Locate the cell with the specified text and output its [X, Y] center coordinate. 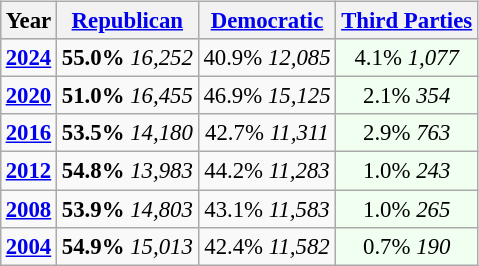
2012 [28, 171]
Republican [128, 21]
55.0% 16,252 [128, 58]
0.7% 190 [407, 246]
2020 [28, 96]
54.9% 15,013 [128, 246]
2008 [28, 209]
46.9% 15,125 [267, 96]
4.1% 1,077 [407, 58]
1.0% 243 [407, 171]
Third Parties [407, 21]
2024 [28, 58]
Democratic [267, 21]
2.1% 354 [407, 96]
44.2% 11,283 [267, 171]
51.0% 16,455 [128, 96]
Year [28, 21]
54.8% 13,983 [128, 171]
53.9% 14,803 [128, 209]
53.5% 14,180 [128, 133]
43.1% 11,583 [267, 209]
40.9% 12,085 [267, 58]
42.7% 11,311 [267, 133]
42.4% 11,582 [267, 246]
2004 [28, 246]
1.0% 265 [407, 209]
2.9% 763 [407, 133]
2016 [28, 133]
